Identify which cell holds the provided text, then report its [x, y] central coordinate. 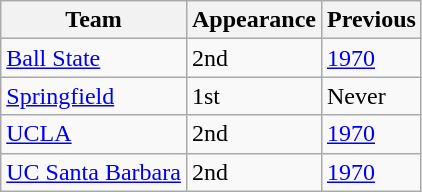
Previous [371, 20]
Appearance [254, 20]
Springfield [94, 96]
Team [94, 20]
UCLA [94, 134]
UC Santa Barbara [94, 172]
1st [254, 96]
Never [371, 96]
Ball State [94, 58]
